Pinpoint the cell where the given text exists, returning its [x, y] midpoint coordinate. 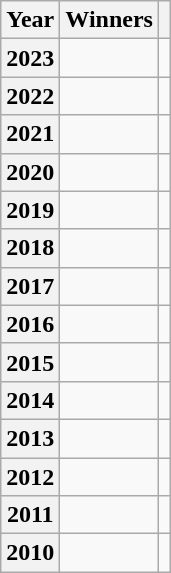
Year [30, 20]
2014 [30, 400]
Winners [110, 20]
2020 [30, 172]
2019 [30, 210]
2023 [30, 58]
2015 [30, 362]
2017 [30, 286]
2012 [30, 477]
2022 [30, 96]
2018 [30, 248]
2011 [30, 515]
2016 [30, 324]
2010 [30, 553]
2013 [30, 438]
2021 [30, 134]
